Find where the given text appears and provide that cell's center as [X, Y] coordinate. 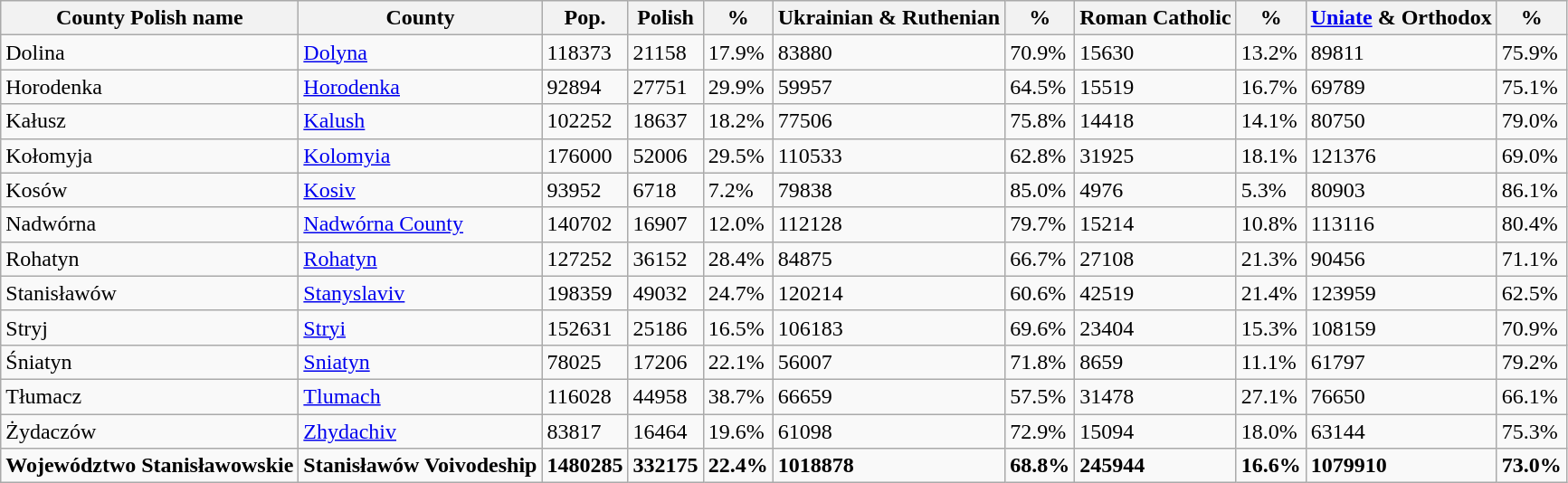
76650 [1401, 396]
Zhydachiv [420, 431]
11.1% [1270, 362]
66.1% [1531, 396]
4976 [1155, 190]
31925 [1155, 156]
Pop. [584, 18]
72.9% [1041, 431]
120214 [889, 293]
Tlumach [420, 396]
31478 [1155, 396]
29.5% [738, 156]
75.1% [1531, 87]
22.1% [738, 362]
123959 [1401, 293]
1480285 [584, 466]
106183 [889, 327]
62.5% [1531, 293]
152631 [584, 327]
17206 [666, 362]
13.2% [1270, 52]
79838 [889, 190]
121376 [1401, 156]
61797 [1401, 362]
79.2% [1531, 362]
18.2% [738, 121]
92894 [584, 87]
80903 [1401, 190]
Roman Catholic [1155, 18]
108159 [1401, 327]
21.4% [1270, 293]
Stryi [420, 327]
Kosów [150, 190]
71.8% [1041, 362]
Uniate & Orthodox [1401, 18]
75.3% [1531, 431]
6718 [666, 190]
Kosiv [420, 190]
60.6% [1041, 293]
Stanisławów Voivodeship [420, 466]
113116 [1401, 224]
1018878 [889, 466]
19.6% [738, 431]
Stryj [150, 327]
Dolina [150, 52]
22.4% [738, 466]
78025 [584, 362]
28.4% [738, 259]
112128 [889, 224]
Sniatyn [420, 362]
Żydaczów [150, 431]
27108 [1155, 259]
15519 [1155, 87]
Kolomyia [420, 156]
71.1% [1531, 259]
12.0% [738, 224]
61098 [889, 431]
38.7% [738, 396]
18.0% [1270, 431]
16.6% [1270, 466]
62.8% [1041, 156]
16907 [666, 224]
63144 [1401, 431]
80750 [1401, 121]
14418 [1155, 121]
Stanyslaviv [420, 293]
89811 [1401, 52]
332175 [666, 466]
15214 [1155, 224]
56007 [889, 362]
16464 [666, 431]
36152 [666, 259]
7.2% [738, 190]
Województwo Stanisławowskie [150, 466]
27.1% [1270, 396]
93952 [584, 190]
86.1% [1531, 190]
County [420, 18]
15094 [1155, 431]
245944 [1155, 466]
21158 [666, 52]
Tłumacz [150, 396]
79.7% [1041, 224]
68.8% [1041, 466]
79.0% [1531, 121]
44958 [666, 396]
25186 [666, 327]
90456 [1401, 259]
Kalush [420, 121]
Kałusz [150, 121]
18.1% [1270, 156]
198359 [584, 293]
49032 [666, 293]
176000 [584, 156]
80.4% [1531, 224]
83880 [889, 52]
18637 [666, 121]
1079910 [1401, 466]
14.1% [1270, 121]
73.0% [1531, 466]
Nadwórna [150, 224]
66659 [889, 396]
10.8% [1270, 224]
Stanisławów [150, 293]
116028 [584, 396]
Kołomyja [150, 156]
Ukrainian & Ruthenian [889, 18]
118373 [584, 52]
15630 [1155, 52]
16.7% [1270, 87]
42519 [1155, 293]
27751 [666, 87]
17.9% [738, 52]
Dolyna [420, 52]
69789 [1401, 87]
16.5% [738, 327]
Nadwórna County [420, 224]
Polish [666, 18]
66.7% [1041, 259]
75.9% [1531, 52]
23404 [1155, 327]
127252 [584, 259]
75.8% [1041, 121]
59957 [889, 87]
15.3% [1270, 327]
140702 [584, 224]
County Polish name [150, 18]
52006 [666, 156]
57.5% [1041, 396]
8659 [1155, 362]
69.0% [1531, 156]
64.5% [1041, 87]
102252 [584, 121]
5.3% [1270, 190]
29.9% [738, 87]
77506 [889, 121]
69.6% [1041, 327]
21.3% [1270, 259]
85.0% [1041, 190]
Śniatyn [150, 362]
83817 [584, 431]
110533 [889, 156]
24.7% [738, 293]
84875 [889, 259]
